Extract the [x, y] coordinate from the center of the cell holding the provided text.  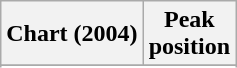
Chart (2004) [72, 34]
Peakposition [189, 34]
